Extract the [x, y] coordinate from the center of the cell holding the provided text.  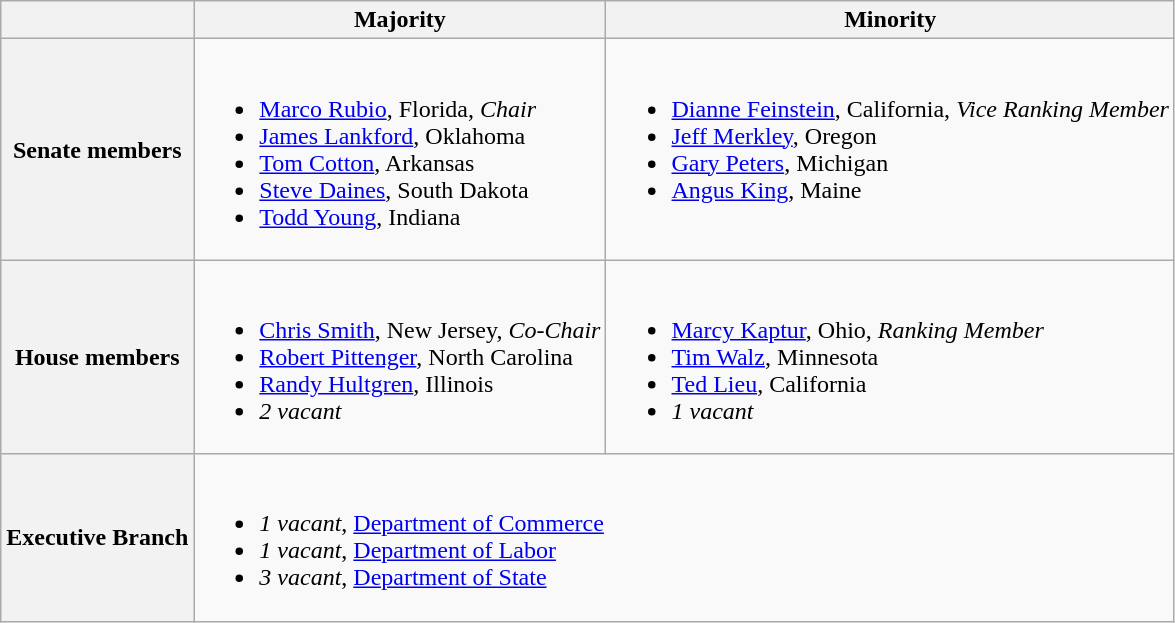
Chris Smith, New Jersey, Co-ChairRobert Pittenger, North CarolinaRandy Hultgren, Illinois2 vacant [400, 357]
House members [98, 357]
Dianne Feinstein, California, Vice Ranking MemberJeff Merkley, OregonGary Peters, MichiganAngus King, Maine [890, 150]
Marco Rubio, Florida, ChairJames Lankford, OklahomaTom Cotton, ArkansasSteve Daines, South DakotaTodd Young, Indiana [400, 150]
Senate members [98, 150]
Majority [400, 20]
Executive Branch [98, 538]
Minority [890, 20]
1 vacant, Department of Commerce1 vacant, Department of Labor3 vacant, Department of State [684, 538]
Marcy Kaptur, Ohio, Ranking MemberTim Walz, MinnesotaTed Lieu, California1 vacant [890, 357]
